Find where the given text appears and provide that cell's center as [x, y] coordinate. 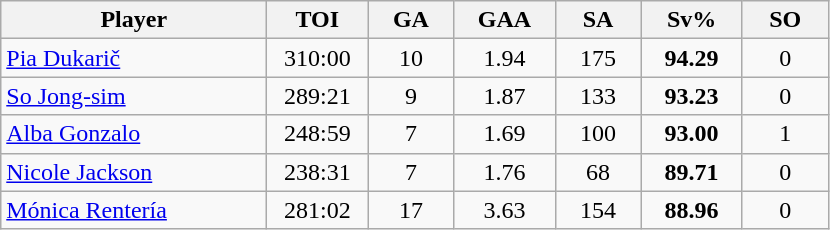
94.29 [692, 58]
Sv% [692, 20]
GAA [504, 20]
Mónica Rentería [134, 210]
154 [598, 210]
1.69 [504, 134]
133 [598, 96]
93.23 [692, 96]
17 [411, 210]
TOI [318, 20]
68 [598, 172]
So Jong-sim [134, 96]
281:02 [318, 210]
Pia Dukarič [134, 58]
Nicole Jackson [134, 172]
289:21 [318, 96]
238:31 [318, 172]
9 [411, 96]
Alba Gonzalo [134, 134]
1.87 [504, 96]
1 [785, 134]
SO [785, 20]
3.63 [504, 210]
SA [598, 20]
100 [598, 134]
1.76 [504, 172]
88.96 [692, 210]
1.94 [504, 58]
89.71 [692, 172]
310:00 [318, 58]
93.00 [692, 134]
248:59 [318, 134]
175 [598, 58]
GA [411, 20]
Player [134, 20]
10 [411, 58]
